Detect which cell encompasses the target text, then output its (x, y) center coordinate. 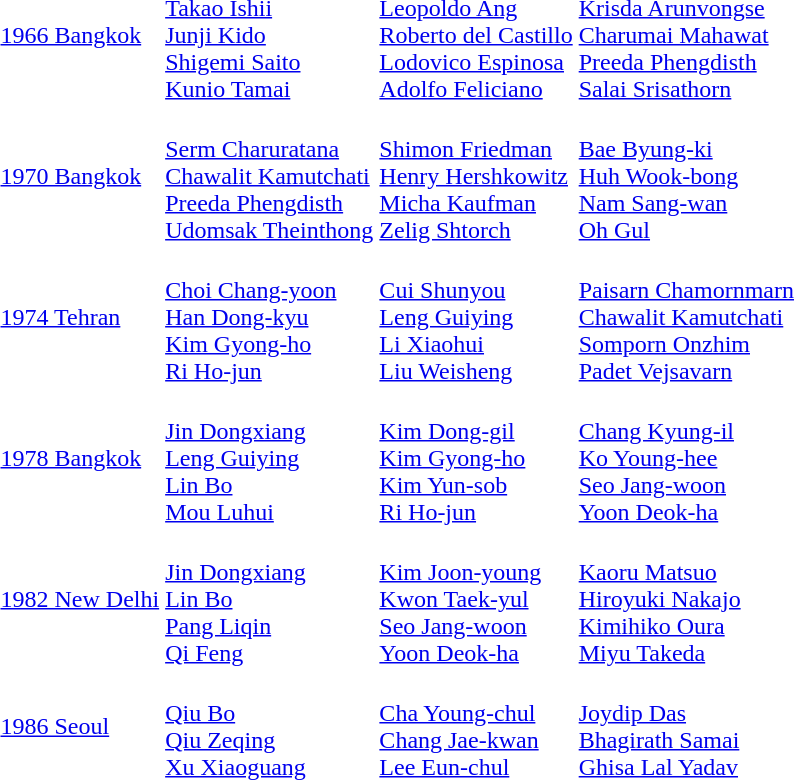
Jin DongxiangLeng GuiyingLin BoMou Luhui (270, 458)
Serm CharuratanaChawalit KamutchatiPreeda PhengdisthUdomsak Theinthong (270, 176)
Kim Dong-gilKim Gyong-hoKim Yun-sobRi Ho-jun (476, 458)
Kim Joon-youngKwon Taek-yulSeo Jang-woonYoon Deok-ha (476, 599)
Shimon FriedmanHenry HershkowitzMicha KaufmanZelig Shtorch (476, 176)
Cui ShunyouLeng GuiyingLi XiaohuiLiu Weisheng (476, 317)
Choi Chang-yoonHan Dong-kyuKim Gyong-hoRi Ho-jun (270, 317)
Jin DongxiangLin BoPang LiqinQi Feng (270, 599)
